Find where the given text appears and provide that cell's center as [X, Y] coordinate. 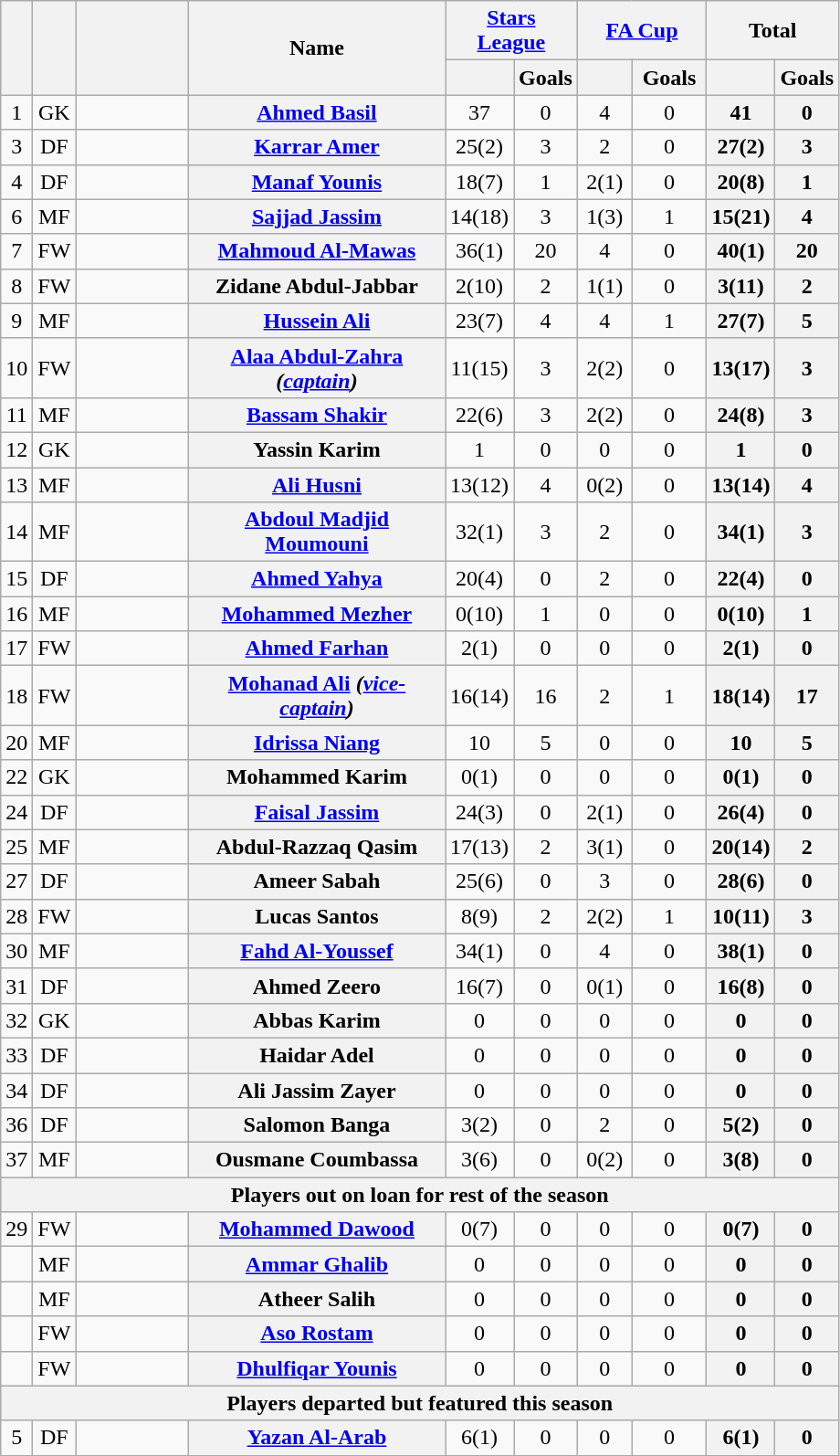
Ameer Sabah [316, 881]
Abdoul Madjid Moumouni [316, 532]
Ahmed Basil [316, 112]
3(11) [741, 286]
36 [16, 1125]
Ousmane Coumbassa [316, 1160]
15 [16, 579]
14 [16, 532]
Alaa Abdul-Zahra (captain) [316, 367]
27(2) [741, 147]
3(8) [741, 1160]
Manaf Younis [316, 182]
22 [16, 777]
1(3) [604, 216]
8 [16, 286]
25 [16, 847]
32 [16, 1020]
11 [16, 415]
10(11) [741, 916]
26(4) [741, 812]
24 [16, 812]
Haidar Adel [316, 1055]
28(6) [741, 881]
Ahmed Farhan [316, 649]
3(2) [480, 1125]
Salomon Banga [316, 1125]
16(7) [480, 986]
Mohammed Dawood [316, 1229]
29 [16, 1229]
41 [741, 112]
Aso Rostam [316, 1334]
1(1) [604, 286]
31 [16, 986]
16(14) [480, 696]
Players out on loan for rest of the season [420, 1195]
Lucas Santos [316, 916]
Sajjad Jassim [316, 216]
14(18) [480, 216]
Dhulfiqar Younis [316, 1368]
6 [16, 216]
28 [16, 916]
25(2) [480, 147]
32(1) [480, 532]
13 [16, 485]
24(8) [741, 415]
Atheer Salih [316, 1299]
Total [772, 31]
23(7) [480, 321]
27 [16, 881]
Name [316, 47]
15(21) [741, 216]
Fahd Al-Youssef [316, 951]
17(13) [480, 847]
5(2) [741, 1125]
Ammar Ghalib [316, 1264]
Hussein Ali [316, 321]
40(1) [741, 251]
13(12) [480, 485]
Ali Husni [316, 485]
18(14) [741, 696]
Faisal Jassim [316, 812]
33 [16, 1055]
Bassam Shakir [316, 415]
11(15) [480, 367]
20(4) [480, 579]
13(14) [741, 485]
30 [16, 951]
Players departed but featured this season [420, 1403]
3(6) [480, 1160]
Abdul-Razzaq Qasim [316, 847]
Yassin Karim [316, 449]
8(9) [480, 916]
Mohammed Karim [316, 777]
Zidane Abdul-Jabbar [316, 286]
18(7) [480, 182]
Mohanad Ali (vice-captain) [316, 696]
18 [16, 696]
13(17) [741, 367]
9 [16, 321]
2(10) [480, 286]
3(1) [604, 847]
38(1) [741, 951]
22(6) [480, 415]
12 [16, 449]
27(7) [741, 321]
Ali Jassim Zayer [316, 1090]
34 [16, 1090]
20(14) [741, 847]
Yazan Al-Arab [316, 1438]
Idrissa Niang [316, 743]
Ahmed Yahya [316, 579]
20(8) [741, 182]
7 [16, 251]
Mohammed Mezher [316, 614]
36(1) [480, 251]
FA Cup [642, 31]
16(8) [741, 986]
Karrar Amer [316, 147]
Abbas Karim [316, 1020]
22(4) [741, 579]
Ahmed Zeero [316, 986]
Mahmoud Al-Mawas [316, 251]
Stars League [511, 31]
24(3) [480, 812]
25(6) [480, 881]
